Provide the [x, y] coordinate of the cell's center where the given text is located.  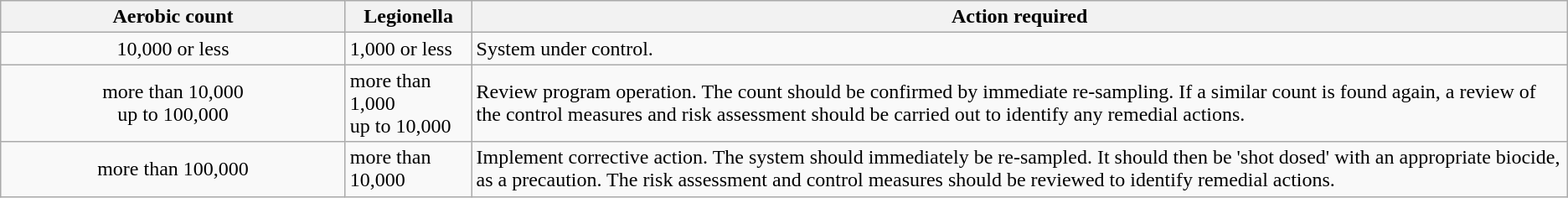
more than 100,000 [173, 169]
more than 10,000 [409, 169]
Aerobic count [173, 17]
Action required [1019, 17]
more than 10,000up to 100,000 [173, 103]
10,000 or less [173, 49]
Legionella [409, 17]
more than 1,000up to 10,000 [409, 103]
1,000 or less [409, 49]
System under control. [1019, 49]
